Determine the (x, y) coordinate at the center of the cell enclosing the given text.  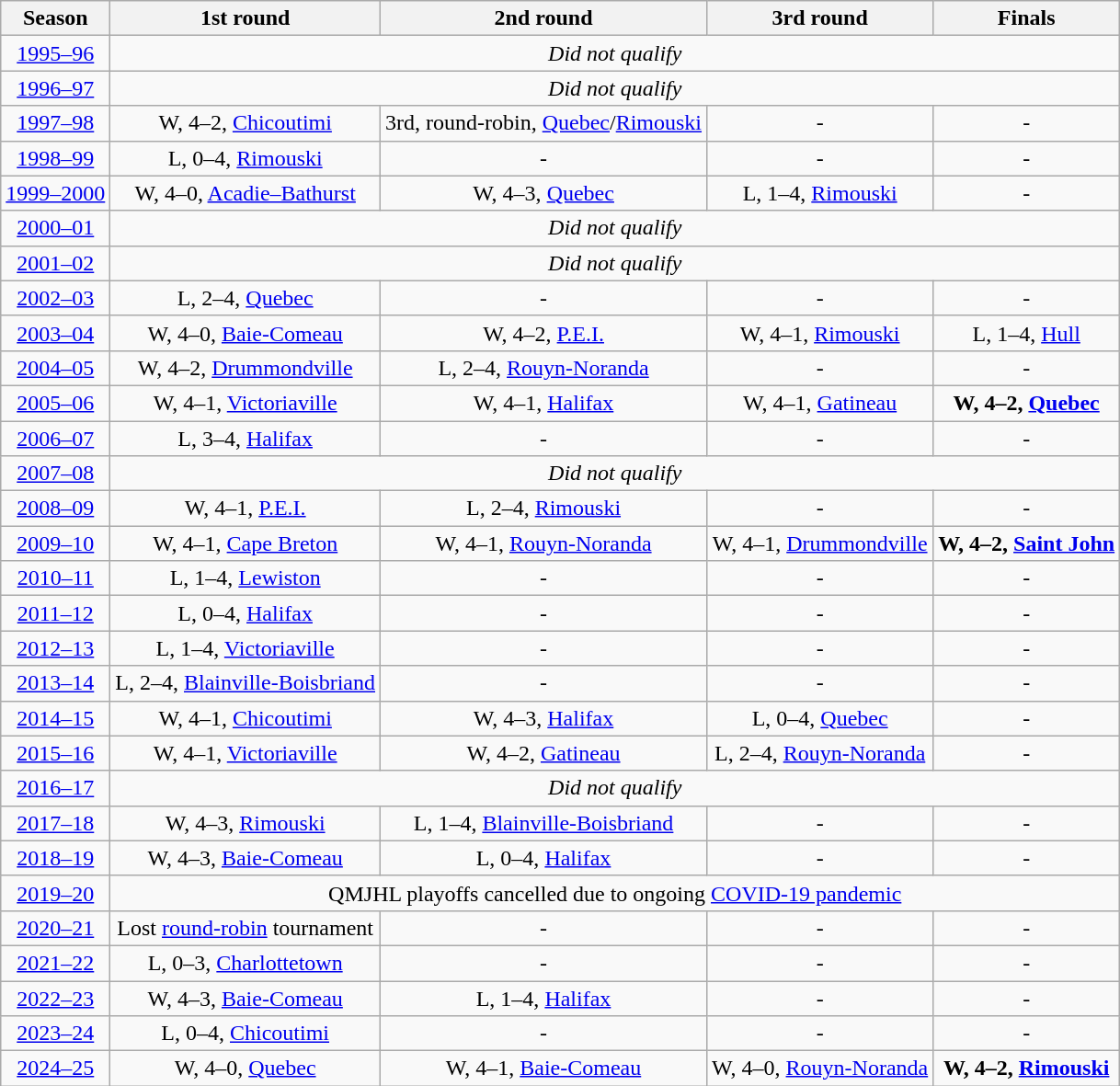
2005–06 (55, 403)
2002–03 (55, 298)
W, 4–1, Rouyn-Noranda (544, 543)
L, 0–4, Chicoutimi (246, 1034)
2009–10 (55, 543)
2012–13 (55, 648)
W, 4–1, P.E.I. (246, 509)
L, 2–4, Blainville-Boisbriand (246, 683)
L, 2–4, Rimouski (544, 509)
W, 4–1, Gatineau (820, 403)
L, 0–4, Rimouski (246, 158)
3rd, round-robin, Quebec/Rimouski (544, 123)
W, 4–0, Baie-Comeau (246, 333)
W, 4–0, Rouyn-Noranda (820, 1069)
2023–24 (55, 1034)
L, 2–4, Quebec (246, 298)
2024–25 (55, 1069)
1996–97 (55, 88)
W, 4–2, Drummondville (246, 368)
L, 0–3, Charlottetown (246, 963)
W, 4–1, Cape Breton (246, 543)
2016–17 (55, 788)
2018–19 (55, 858)
W, 4–3, Quebec (544, 193)
W, 4–0, Acadie–Bathurst (246, 193)
2019–20 (55, 893)
Lost round-robin tournament (246, 928)
W, 4–0, Quebec (246, 1069)
2008–09 (55, 509)
Season (55, 18)
W, 4–1, Drummondville (820, 543)
W, 4–2, Chicoutimi (246, 123)
W, 4–2, Rimouski (1026, 1069)
2015–16 (55, 753)
2006–07 (55, 439)
2017–18 (55, 823)
W, 4–1, Baie-Comeau (544, 1069)
L, 1–4, Rimouski (820, 193)
W, 4–3, Rimouski (246, 823)
1st round (246, 18)
W, 4–2, Quebec (1026, 403)
W, 4–1, Chicoutimi (246, 718)
L, 1–4, Victoriaville (246, 648)
L, 1–4, Hull (1026, 333)
2014–15 (55, 718)
2013–14 (55, 683)
L, 0–4, Quebec (820, 718)
2021–22 (55, 963)
L, 1–4, Lewiston (246, 578)
2010–11 (55, 578)
L, 1–4, Blainville-Boisbriand (544, 823)
2nd round (544, 18)
W, 4–3, Halifax (544, 718)
2011–12 (55, 613)
Finals (1026, 18)
2022–23 (55, 998)
2004–05 (55, 368)
2000–01 (55, 228)
QMJHL playoffs cancelled due to ongoing COVID-19 pandemic (615, 893)
2003–04 (55, 333)
2001–02 (55, 263)
W, 4–1, Rimouski (820, 333)
1998–99 (55, 158)
L, 1–4, Halifax (544, 998)
3rd round (820, 18)
W, 4–2, Saint John (1026, 543)
1995–96 (55, 53)
L, 3–4, Halifax (246, 439)
2020–21 (55, 928)
W, 4–2, P.E.I. (544, 333)
1999–2000 (55, 193)
2007–08 (55, 474)
1997–98 (55, 123)
W, 4–1, Halifax (544, 403)
W, 4–2, Gatineau (544, 753)
